Detect which cell encompasses the target text, then output its [x, y] center coordinate. 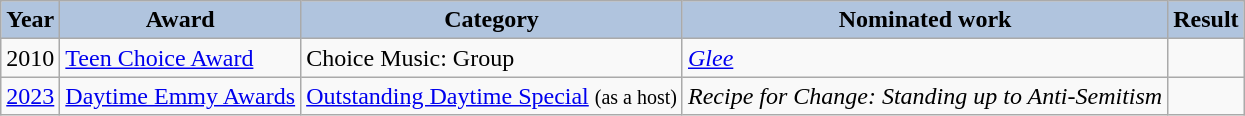
Glee [924, 58]
Award [180, 20]
2010 [30, 58]
Year [30, 20]
2023 [30, 96]
Outstanding Daytime Special (as a host) [492, 96]
Teen Choice Award [180, 58]
Nominated work [924, 20]
Daytime Emmy Awards [180, 96]
Result [1206, 20]
Category [492, 20]
Choice Music: Group [492, 58]
Recipe for Change: Standing up to Anti-Semitism [924, 96]
